Capture the cell that displays the provided text and extract its (X, Y) central coordinate. 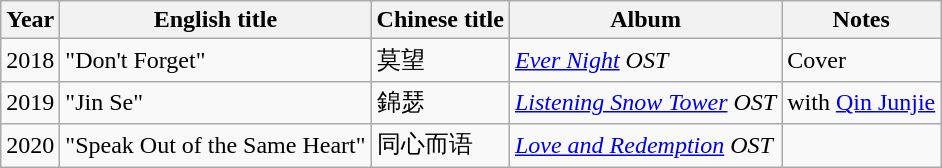
Year (30, 20)
with Qin Junjie (862, 102)
2019 (30, 102)
English title (216, 20)
"Jin Se" (216, 102)
Notes (862, 20)
Love and Redemption OST (645, 146)
同心而语 (440, 146)
2020 (30, 146)
莫望 (440, 60)
2018 (30, 60)
錦瑟 (440, 102)
Listening Snow Tower OST (645, 102)
Chinese title (440, 20)
Album (645, 20)
Cover (862, 60)
Ever Night OST (645, 60)
"Don't Forget" (216, 60)
"Speak Out of the Same Heart" (216, 146)
